Locate the cell with the specified text and output its [X, Y] center coordinate. 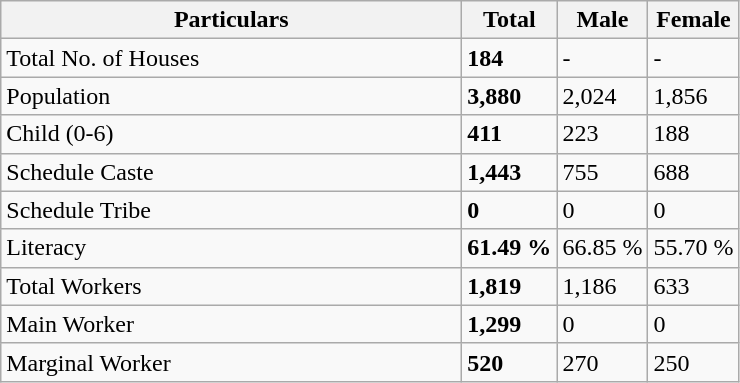
61.49 % [510, 248]
Total Workers [232, 286]
1,186 [602, 286]
188 [694, 134]
250 [694, 362]
1,443 [510, 172]
223 [602, 134]
55.70 % [694, 248]
1,299 [510, 324]
66.85 % [602, 248]
Total [510, 20]
Population [232, 96]
Schedule Tribe [232, 210]
Female [694, 20]
755 [602, 172]
Male [602, 20]
Total No. of Houses [232, 58]
520 [510, 362]
Child (0-6) [232, 134]
Schedule Caste [232, 172]
688 [694, 172]
Marginal Worker [232, 362]
Main Worker [232, 324]
1,819 [510, 286]
270 [602, 362]
2,024 [602, 96]
633 [694, 286]
3,880 [510, 96]
1,856 [694, 96]
411 [510, 134]
Particulars [232, 20]
Literacy [232, 248]
184 [510, 58]
